Output the [X, Y] coordinate of the center of the cell containing the given text.  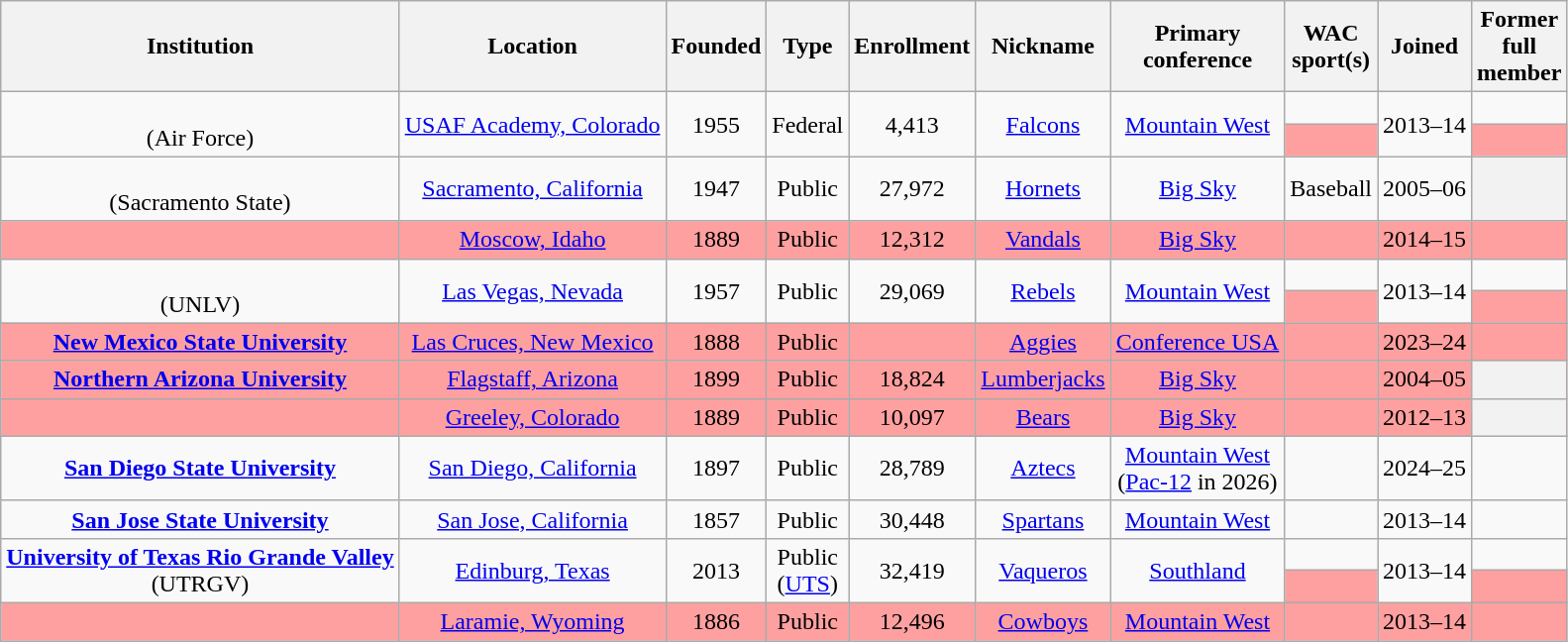
2012–13 [1424, 417]
2014–15 [1424, 240]
Founded [716, 47]
Falcons [1043, 125]
USAF Academy, Colorado [533, 125]
Formerfullmember [1519, 47]
Moscow, Idaho [533, 240]
Aggies [1043, 342]
Mountain West(Pac-12 in 2026) [1198, 468]
12,312 [912, 240]
10,097 [912, 417]
Aztecs [1043, 468]
Type [808, 47]
4,413 [912, 125]
1897 [716, 468]
WACsport(s) [1331, 47]
Sacramento, California [533, 188]
Conference USA [1198, 342]
Primaryconference [1198, 47]
Hornets [1043, 188]
Nickname [1043, 47]
Lumberjacks [1043, 379]
University of Texas Rio Grande Valley(UTRGV) [200, 571]
San Jose, California [533, 519]
1947 [716, 188]
2004–05 [1424, 379]
27,972 [912, 188]
28,789 [912, 468]
Bears [1043, 417]
San Jose State University [200, 519]
New Mexico State University [200, 342]
(Sacramento State) [200, 188]
2023–24 [1424, 342]
Edinburg, Texas [533, 571]
Northern Arizona University [200, 379]
Public(UTS) [808, 571]
Baseball [1331, 188]
(Air Force) [200, 125]
1899 [716, 379]
Cowboys [1043, 621]
Rebels [1043, 291]
Enrollment [912, 47]
1957 [716, 291]
Joined [1424, 47]
Institution [200, 47]
2024–25 [1424, 468]
1888 [716, 342]
(UNLV) [200, 291]
18,824 [912, 379]
Spartans [1043, 519]
2005–06 [1424, 188]
Laramie, Wyoming [533, 621]
32,419 [912, 571]
Vaqueros [1043, 571]
1857 [716, 519]
Federal [808, 125]
Greeley, Colorado [533, 417]
Las Cruces, New Mexico [533, 342]
2013 [716, 571]
30,448 [912, 519]
Vandals [1043, 240]
Location [533, 47]
San Diego State University [200, 468]
1955 [716, 125]
Flagstaff, Arizona [533, 379]
San Diego, California [533, 468]
29,069 [912, 291]
1886 [716, 621]
12,496 [912, 621]
Las Vegas, Nevada [533, 291]
Southland [1198, 571]
